Identify which cell holds the provided text, then report its [X, Y] central coordinate. 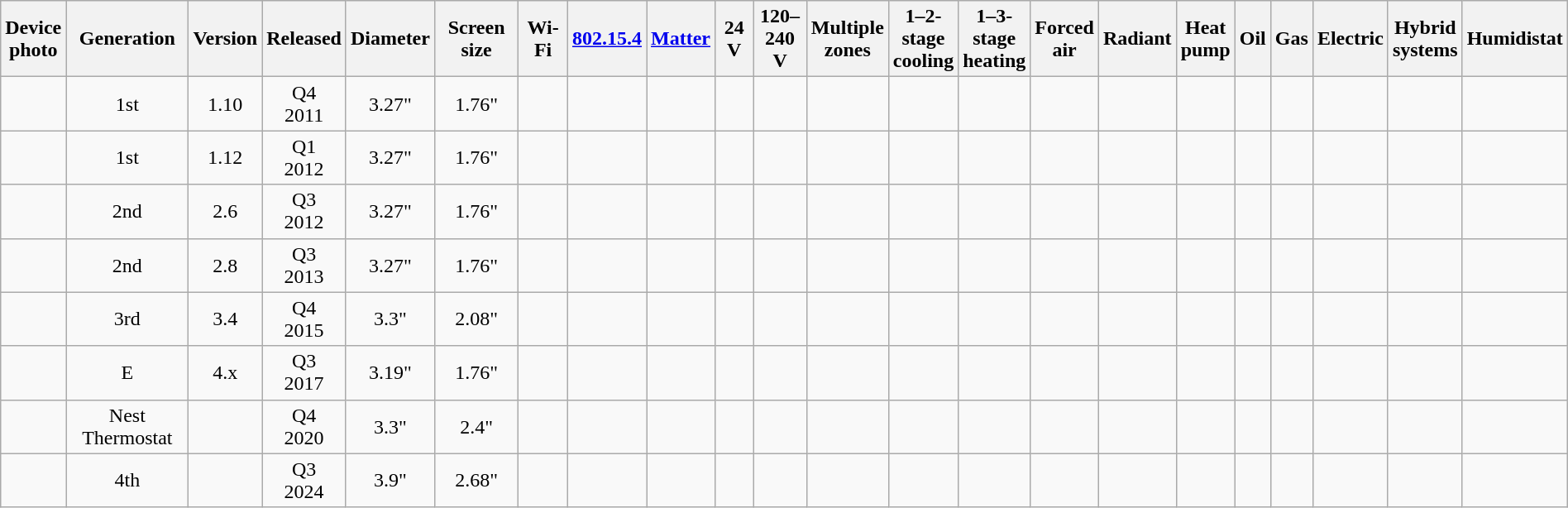
Diameter [390, 39]
Multiplezones [847, 39]
24 V [734, 39]
Q32024 [304, 480]
Q42015 [304, 319]
Screen size [476, 39]
Heatpump [1206, 39]
Matter [681, 39]
120–240 V [780, 39]
Q42020 [304, 427]
3.4 [225, 319]
Q32017 [304, 372]
Electric [1350, 39]
Oil [1252, 39]
Devicephoto [33, 39]
Version [225, 39]
1.12 [225, 157]
3.19" [390, 372]
Gas [1292, 39]
2.68" [476, 480]
3rd [127, 319]
1–3-stageheating [994, 39]
2.4" [476, 427]
Wi-Fi [543, 39]
Generation [127, 39]
Nest Thermostat [127, 427]
Forcedair [1065, 39]
Hybridsystems [1425, 39]
E [127, 372]
Q32013 [304, 265]
802.15.4 [607, 39]
2.8 [225, 265]
Q32012 [304, 212]
4th [127, 480]
4.x [225, 372]
Humidistat [1515, 39]
Released [304, 39]
2.6 [225, 212]
1.10 [225, 104]
Q42011 [304, 104]
3.9" [390, 480]
Radiant [1137, 39]
Q12012 [304, 157]
1–2-stagecooling [923, 39]
2.08" [476, 319]
